Determine the (x, y) coordinate at the center of the cell enclosing the given text.  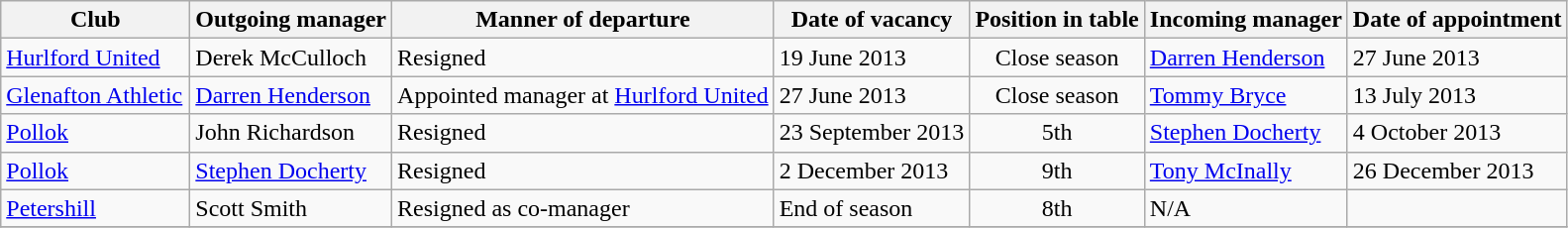
13 July 2013 (1457, 95)
Appointed manager at Hurlford United (583, 95)
Incoming manager (1246, 20)
Glenafton Athletic (95, 95)
N/A (1246, 208)
5th (1057, 133)
Petershill (95, 208)
Manner of departure (583, 20)
23 September 2013 (872, 133)
Tommy Bryce (1246, 95)
19 June 2013 (872, 57)
26 December 2013 (1457, 171)
9th (1057, 171)
John Richardson (291, 133)
Club (95, 20)
Derek McCulloch (291, 57)
End of season (872, 208)
Position in table (1057, 20)
Scott Smith (291, 208)
2 December 2013 (872, 171)
Tony McInally (1246, 171)
Outgoing manager (291, 20)
8th (1057, 208)
Date of appointment (1457, 20)
4 October 2013 (1457, 133)
Hurlford United (95, 57)
Resigned as co-manager (583, 208)
Date of vacancy (872, 20)
